Return [x, y] of the center of cell containing provided text 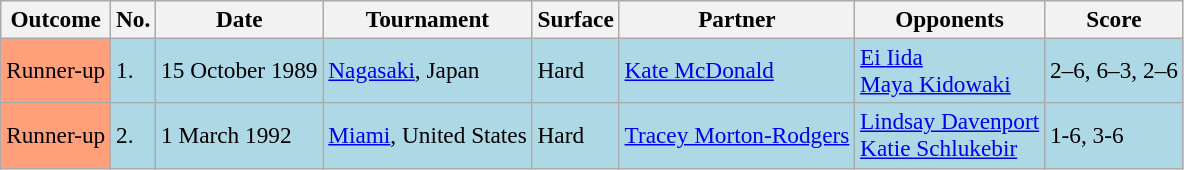
Kate McDonald [737, 70]
Lindsay Davenport Katie Schlukebir [950, 136]
1 March 1992 [240, 136]
Outcome [56, 19]
Nagasaki, Japan [428, 70]
Ei Iida Maya Kidowaki [950, 70]
Date [240, 19]
Tracey Morton-Rodgers [737, 136]
Tournament [428, 19]
2. [134, 136]
Partner [737, 19]
Score [1114, 19]
1-6, 3-6 [1114, 136]
2–6, 6–3, 2–6 [1114, 70]
1. [134, 70]
Miami, United States [428, 136]
Surface [576, 19]
No. [134, 19]
Opponents [950, 19]
15 October 1989 [240, 70]
